Extract the [x, y] coordinate from the center of the cell holding the provided text.  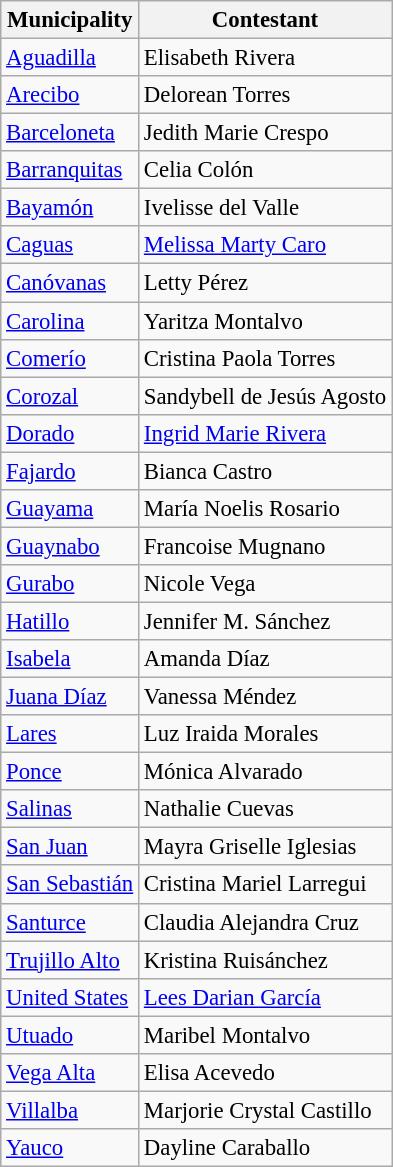
Mayra Griselle Iglesias [266, 847]
Maribel Montalvo [266, 1035]
Cristina Paola Torres [266, 358]
Melissa Marty Caro [266, 245]
Juana Díaz [70, 697]
Bianca Castro [266, 471]
Isabela [70, 659]
Delorean Torres [266, 95]
Francoise Mugnano [266, 546]
María Noelis Rosario [266, 509]
Villalba [70, 1110]
Ivelisse del Valle [266, 208]
Guaynabo [70, 546]
Nicole Vega [266, 584]
Fajardo [70, 471]
Lares [70, 734]
Claudia Alejandra Cruz [266, 922]
Arecibo [70, 95]
United States [70, 997]
Amanda Díaz [266, 659]
Municipality [70, 20]
Dayline Caraballo [266, 1148]
San Juan [70, 847]
Canóvanas [70, 283]
Aguadilla [70, 58]
Carolina [70, 321]
Marjorie Crystal Castillo [266, 1110]
Yaritza Montalvo [266, 321]
Contestant [266, 20]
Jennifer M. Sánchez [266, 621]
Hatillo [70, 621]
Bayamón [70, 208]
Lees Darian García [266, 997]
Ingrid Marie Rivera [266, 433]
Jedith Marie Crespo [266, 133]
Comerío [70, 358]
Elisa Acevedo [266, 1073]
Santurce [70, 922]
Barceloneta [70, 133]
Vanessa Méndez [266, 697]
Ponce [70, 772]
Salinas [70, 809]
Mónica Alvarado [266, 772]
Utuado [70, 1035]
Dorado [70, 433]
Guayama [70, 509]
Luz Iraida Morales [266, 734]
Corozal [70, 396]
Caguas [70, 245]
Sandybell de Jesús Agosto [266, 396]
Celia Colón [266, 170]
Elisabeth Rivera [266, 58]
Nathalie Cuevas [266, 809]
Kristina Ruisánchez [266, 960]
Cristina Mariel Larregui [266, 885]
Vega Alta [70, 1073]
Trujillo Alto [70, 960]
Letty Pérez [266, 283]
San Sebastián [70, 885]
Barranquitas [70, 170]
Gurabo [70, 584]
Yauco [70, 1148]
